Capture the cell that displays the provided text and extract its [x, y] central coordinate. 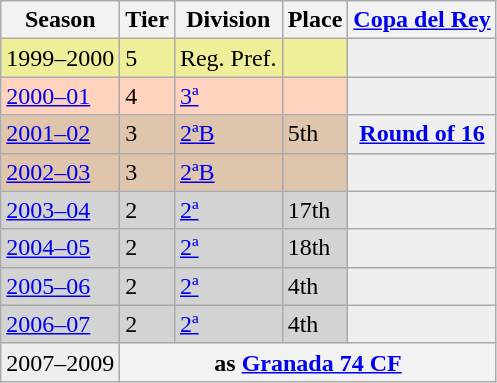
2006–07 [60, 324]
as Granada 74 CF [308, 362]
18th [315, 248]
2001–02 [60, 134]
Division [228, 20]
Place [315, 20]
Tier [148, 20]
Season [60, 20]
2005–06 [60, 286]
5th [315, 134]
2000–01 [60, 96]
2004–05 [60, 248]
Round of 16 [422, 134]
1999–2000 [60, 58]
17th [315, 210]
2003–04 [60, 210]
Copa del Rey [422, 20]
2002–03 [60, 172]
Reg. Pref. [228, 58]
4 [148, 96]
3ª [228, 96]
5 [148, 58]
2007–2009 [60, 362]
